Provide the (x, y) coordinate of the cell's center where the given text is located.  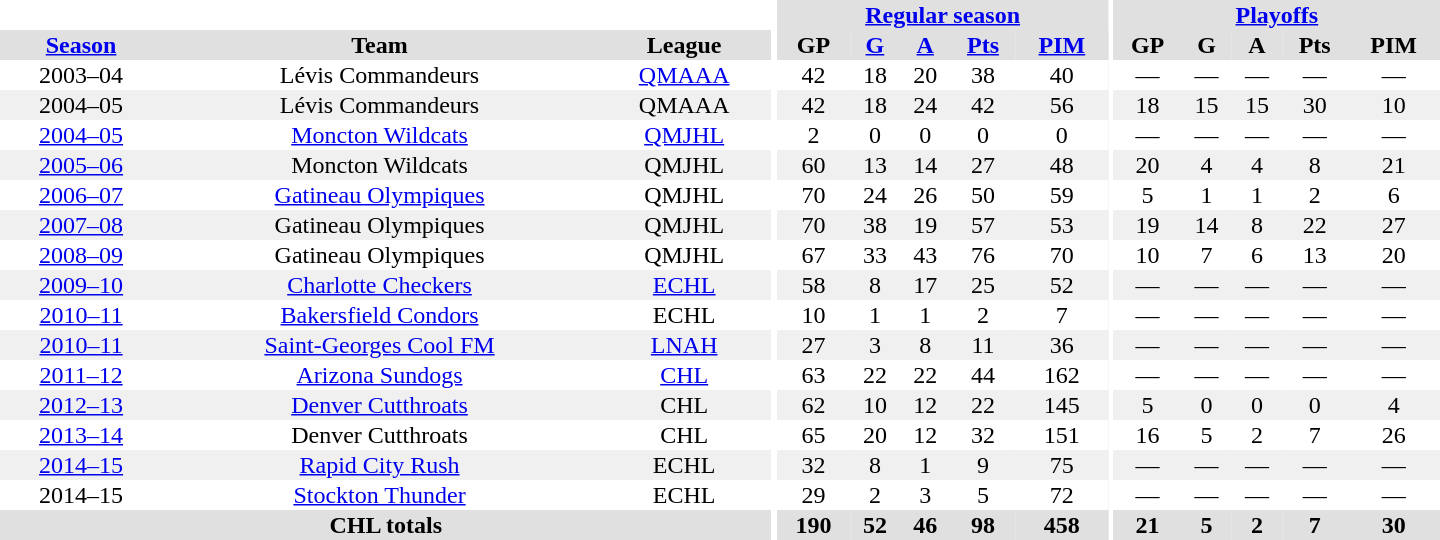
2003–04 (81, 75)
2013–14 (81, 435)
56 (1062, 105)
59 (1062, 195)
Playoffs (1277, 15)
Stockton Thunder (380, 495)
67 (814, 255)
50 (982, 195)
25 (982, 285)
65 (814, 435)
75 (1062, 465)
458 (1062, 525)
2007–08 (81, 225)
2005–06 (81, 165)
151 (1062, 435)
40 (1062, 75)
16 (1148, 435)
46 (925, 525)
57 (982, 225)
98 (982, 525)
36 (1062, 345)
2009–10 (81, 285)
2008–09 (81, 255)
Saint-Georges Cool FM (380, 345)
Rapid City Rush (380, 465)
9 (982, 465)
Season (81, 45)
Bakersfield Condors (380, 315)
33 (875, 255)
190 (814, 525)
17 (925, 285)
LNAH (684, 345)
2011–12 (81, 375)
Arizona Sundogs (380, 375)
Charlotte Checkers (380, 285)
145 (1062, 405)
Team (380, 45)
76 (982, 255)
60 (814, 165)
44 (982, 375)
162 (1062, 375)
63 (814, 375)
CHL totals (386, 525)
62 (814, 405)
43 (925, 255)
72 (1062, 495)
53 (1062, 225)
League (684, 45)
29 (814, 495)
2006–07 (81, 195)
Regular season (942, 15)
48 (1062, 165)
2012–13 (81, 405)
58 (814, 285)
11 (982, 345)
